Capture the cell that displays the provided text and extract its (X, Y) central coordinate. 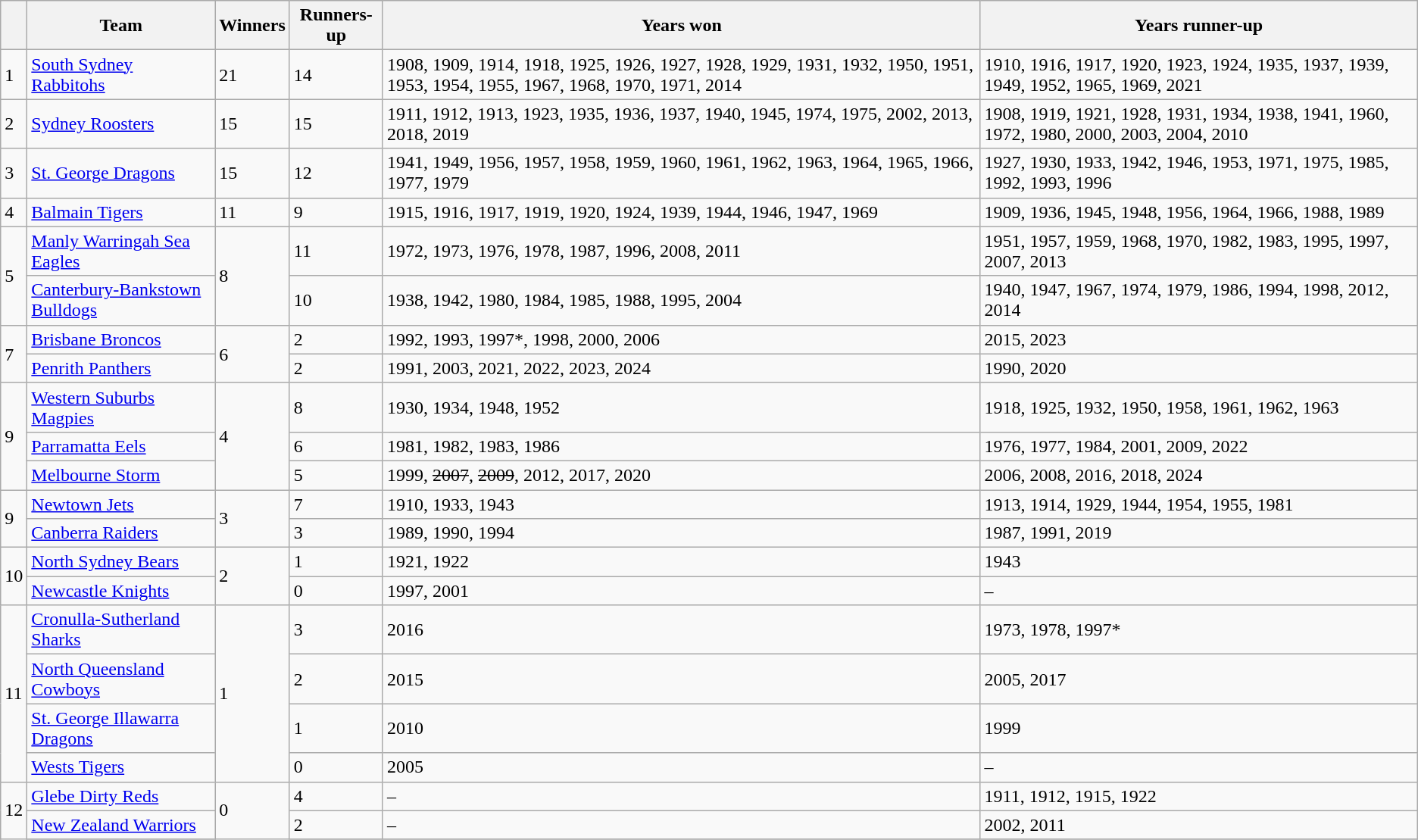
Years won (682, 26)
1976, 1977, 1984, 2001, 2009, 2022 (1198, 446)
1908, 1909, 1914, 1918, 1925, 1926, 1927, 1928, 1929, 1931, 1932, 1950, 1951, 1953, 1954, 1955, 1967, 1968, 1970, 1971, 2014 (682, 74)
North Sydney Bears (121, 562)
21 (253, 74)
St. George Dragons (121, 173)
1972, 1973, 1976, 1978, 1987, 1996, 2008, 2011 (682, 251)
1910, 1916, 1917, 1920, 1923, 1924, 1935, 1937, 1939, 1949, 1952, 1965, 1969, 2021 (1198, 74)
1908, 1919, 1921, 1928, 1931, 1934, 1938, 1941, 1960, 1972, 1980, 2000, 2003, 2004, 2010 (1198, 124)
2015 (682, 679)
1989, 1990, 1994 (682, 533)
St. George Illawarra Dragons (121, 729)
Canberra Raiders (121, 533)
1921, 1922 (682, 562)
Penrith Panthers (121, 368)
1911, 1912, 1913, 1923, 1935, 1936, 1937, 1940, 1945, 1974, 1975, 2002, 2013, 2018, 2019 (682, 124)
2010 (682, 729)
1951, 1957, 1959, 1968, 1970, 1982, 1983, 1995, 1997, 2007, 2013 (1198, 251)
South Sydney Rabbitohs (121, 74)
2015, 2023 (1198, 339)
1911, 1912, 1915, 1922 (1198, 796)
Manly Warringah Sea Eagles (121, 251)
1941, 1949, 1956, 1957, 1958, 1959, 1960, 1961, 1962, 1963, 1964, 1965, 1966, 1977, 1979 (682, 173)
1930, 1934, 1948, 1952 (682, 408)
1910, 1933, 1943 (682, 504)
2002, 2011 (1198, 825)
1992, 1993, 1997*, 1998, 2000, 2006 (682, 339)
New Zealand Warriors (121, 825)
1918, 1925, 1932, 1950, 1958, 1961, 1962, 1963 (1198, 408)
Team (121, 26)
Brisbane Broncos (121, 339)
Wests Tigers (121, 767)
1943 (1198, 562)
1973, 1978, 1997* (1198, 630)
1940, 1947, 1967, 1974, 1979, 1986, 1994, 1998, 2012, 2014 (1198, 300)
1913, 1914, 1929, 1944, 1954, 1955, 1981 (1198, 504)
2005, 2017 (1198, 679)
1909, 1936, 1945, 1948, 1956, 1964, 1966, 1988, 1989 (1198, 212)
2016 (682, 630)
Parramatta Eels (121, 446)
1987, 1991, 2019 (1198, 533)
Western Suburbs Magpies (121, 408)
Winners (253, 26)
1997, 2001 (682, 591)
1938, 1942, 1980, 1984, 1985, 1988, 1995, 2004 (682, 300)
1999, 2007, 2009, 2012, 2017, 2020 (682, 475)
1981, 1982, 1983, 1986 (682, 446)
Newcastle Knights (121, 591)
1915, 1916, 1917, 1919, 1920, 1924, 1939, 1944, 1946, 1947, 1969 (682, 212)
14 (336, 74)
Sydney Roosters (121, 124)
1990, 2020 (1198, 368)
North Queensland Cowboys (121, 679)
1991, 2003, 2021, 2022, 2023, 2024 (682, 368)
1999 (1198, 729)
Cronulla-Sutherland Sharks (121, 630)
1927, 1930, 1933, 1942, 1946, 1953, 1971, 1975, 1985, 1992, 1993, 1996 (1198, 173)
Years runner-up (1198, 26)
Runners-up (336, 26)
Glebe Dirty Reds (121, 796)
Melbourne Storm (121, 475)
2005 (682, 767)
Balmain Tigers (121, 212)
Canterbury-Bankstown Bulldogs (121, 300)
Newtown Jets (121, 504)
2006, 2008, 2016, 2018, 2024 (1198, 475)
